Extract the (X, Y) coordinate from the center of the cell holding the provided text.  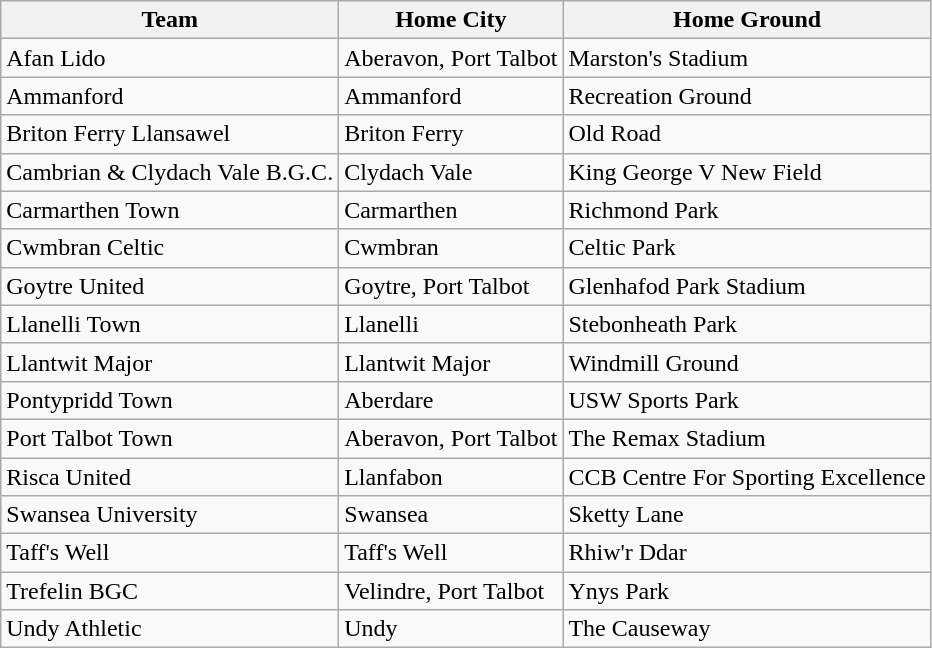
Trefelin BGC (170, 591)
Briton Ferry (451, 134)
Goytre, Port Talbot (451, 286)
Marston's Stadium (747, 58)
Home City (451, 20)
The Causeway (747, 629)
Llanfabon (451, 477)
Carmarthen Town (170, 210)
CCB Centre For Sporting Excellence (747, 477)
Sketty Lane (747, 515)
Llanelli Town (170, 324)
Cambrian & Clydach Vale B.G.C. (170, 172)
Port Talbot Town (170, 438)
Briton Ferry Llansawel (170, 134)
Cwmbran (451, 248)
Windmill Ground (747, 362)
Swansea University (170, 515)
Llanelli (451, 324)
Recreation Ground (747, 96)
Pontypridd Town (170, 400)
Rhiw'r Ddar (747, 553)
Old Road (747, 134)
Goytre United (170, 286)
Aberdare (451, 400)
Swansea (451, 515)
Carmarthen (451, 210)
The Remax Stadium (747, 438)
Velindre, Port Talbot (451, 591)
King George V New Field (747, 172)
Undy (451, 629)
Stebonheath Park (747, 324)
Ynys Park (747, 591)
Clydach Vale (451, 172)
Afan Lido (170, 58)
Undy Athletic (170, 629)
Glenhafod Park Stadium (747, 286)
Celtic Park (747, 248)
Risca United (170, 477)
USW Sports Park (747, 400)
Richmond Park (747, 210)
Cwmbran Celtic (170, 248)
Team (170, 20)
Home Ground (747, 20)
